Find where the given text appears and provide that cell's center as (x, y) coordinate. 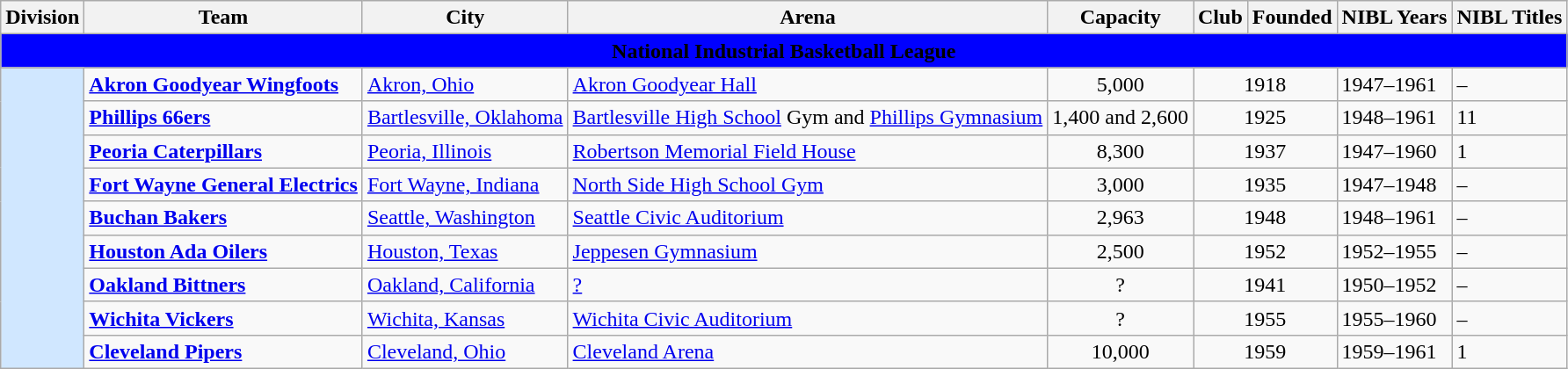
Houston Ada Oilers (223, 251)
NIBL Titles (1510, 18)
Cleveland Arena (808, 351)
2,500 (1121, 251)
1941 (1266, 285)
Houston, Texas (465, 251)
Peoria, Illinois (465, 151)
Seattle, Washington (465, 218)
2,963 (1121, 218)
Peoria Caterpillars (223, 151)
Capacity (1121, 18)
Division (42, 18)
Jeppesen Gymnasium (808, 251)
Buchan Bakers (223, 218)
1955 (1266, 318)
1947–1961 (1394, 84)
Seattle Civic Auditorium (808, 218)
Phillips 66ers (223, 118)
8,300 (1121, 151)
1950–1952 (1394, 285)
Akron Goodyear Hall (808, 84)
Bartlesville, Oklahoma (465, 118)
1935 (1266, 184)
1918 (1266, 84)
Cleveland, Ohio (465, 351)
City (465, 18)
10,000 (1121, 351)
Bartlesville High School Gym and Phillips Gymnasium (808, 118)
1959–1961 (1394, 351)
Fort Wayne General Electrics (223, 184)
Cleveland Pipers (223, 351)
5,000 (1121, 84)
Oakland, California (465, 285)
Team (223, 18)
1948 (1266, 218)
1937 (1266, 151)
11 (1510, 118)
1952–1955 (1394, 251)
1955–1960 (1394, 318)
1947–1948 (1394, 184)
Wichita Civic Auditorium (808, 318)
Akron, Ohio (465, 84)
NIBL Years (1394, 18)
3,000 (1121, 184)
Arena (808, 18)
Club (1221, 18)
Founded (1292, 18)
Fort Wayne, Indiana (465, 184)
Wichita Vickers (223, 318)
1959 (1266, 351)
1947–1960 (1394, 151)
1,400 and 2,600 (1121, 118)
National Industrial Basketball League (784, 51)
Robertson Memorial Field House (808, 151)
North Side High School Gym (808, 184)
Oakland Bittners (223, 285)
1925 (1266, 118)
Akron Goodyear Wingfoots (223, 84)
1952 (1266, 251)
Wichita, Kansas (465, 318)
